Identify which cell holds the provided text, then report its (x, y) central coordinate. 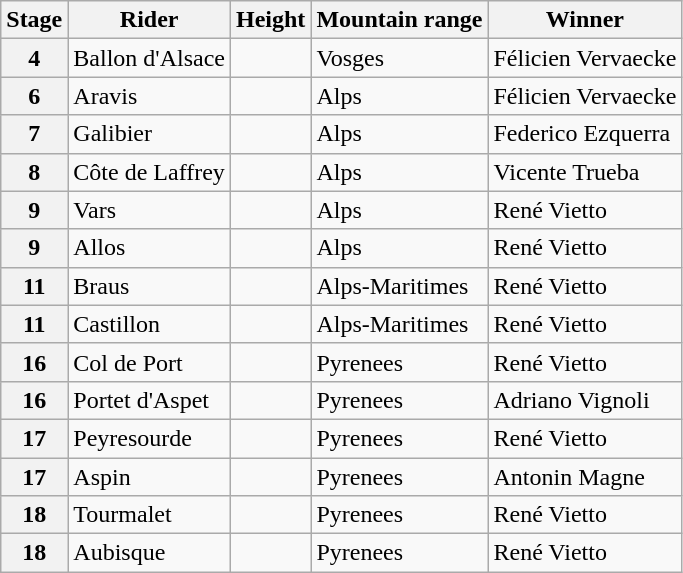
Stage (34, 20)
Federico Ezquerra (585, 134)
8 (34, 172)
Braus (150, 286)
Aspin (150, 477)
4 (34, 58)
Vicente Trueba (585, 172)
Aubisque (150, 553)
Côte de Laffrey (150, 172)
Allos (150, 248)
6 (34, 96)
Peyresourde (150, 438)
Vosges (400, 58)
Portet d'Aspet (150, 400)
Galibier (150, 134)
Mountain range (400, 20)
Adriano Vignoli (585, 400)
Aravis (150, 96)
Rider (150, 20)
Castillon (150, 324)
Ballon d'Alsace (150, 58)
Tourmalet (150, 515)
Height (270, 20)
Vars (150, 210)
Col de Port (150, 362)
Winner (585, 20)
7 (34, 134)
Antonin Magne (585, 477)
